Provide the (X, Y) coordinate of the cell's center where the given text is located.  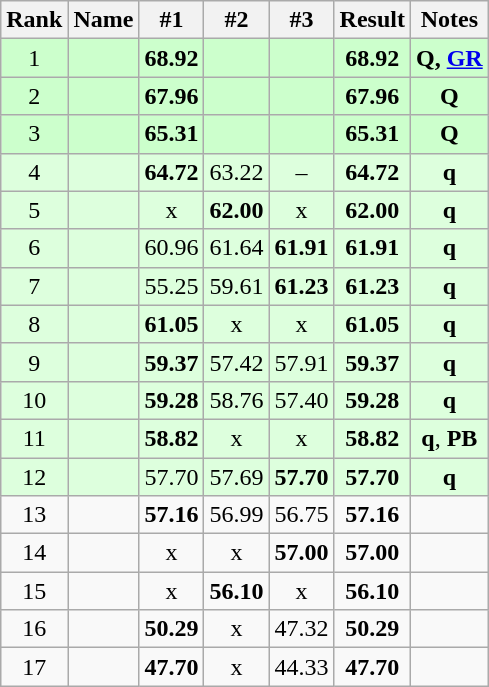
3 (34, 134)
7 (34, 286)
56.75 (302, 515)
16 (34, 629)
13 (34, 515)
55.25 (172, 286)
2 (34, 96)
1 (34, 58)
6 (34, 248)
56.99 (236, 515)
57.91 (302, 362)
Rank (34, 20)
Q, GR (449, 58)
47.32 (302, 629)
8 (34, 324)
59.61 (236, 286)
4 (34, 172)
#1 (172, 20)
– (302, 172)
11 (34, 438)
#3 (302, 20)
Result (372, 20)
57.40 (302, 400)
#2 (236, 20)
14 (34, 553)
61.64 (236, 248)
q, PB (449, 438)
58.76 (236, 400)
9 (34, 362)
57.42 (236, 362)
Name (104, 20)
63.22 (236, 172)
15 (34, 591)
5 (34, 210)
Notes (449, 20)
44.33 (302, 667)
17 (34, 667)
10 (34, 400)
60.96 (172, 248)
57.69 (236, 477)
12 (34, 477)
